Search for the cell housing the specified text and yield its [X, Y] center coordinate. 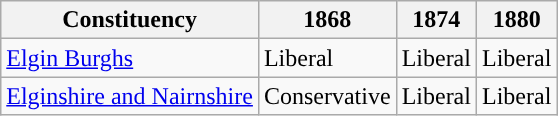
Conservative [327, 96]
Constituency [130, 20]
1874 [436, 20]
Elginshire and Nairnshire [130, 96]
1868 [327, 20]
1880 [516, 20]
Elgin Burghs [130, 58]
